Scan for the cell matching the given text and deliver its [x, y] coordinate at center. 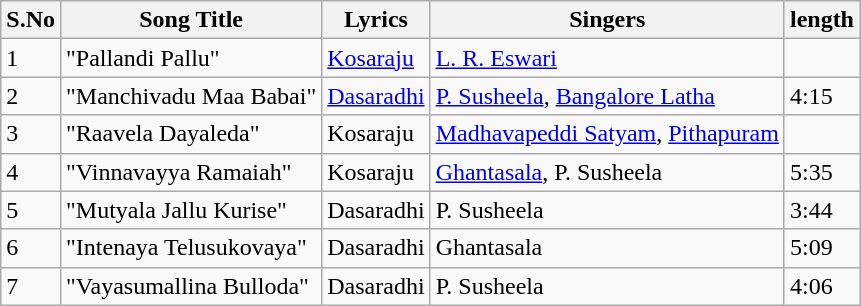
length [822, 20]
S.No [31, 20]
Lyrics [376, 20]
Song Title [190, 20]
7 [31, 286]
Madhavapeddi Satyam, Pithapuram [607, 134]
1 [31, 58]
3 [31, 134]
"Intenaya Telusukovaya" [190, 248]
"Vinnavayya Ramaiah" [190, 172]
4 [31, 172]
4:15 [822, 96]
Ghantasala, P. Susheela [607, 172]
3:44 [822, 210]
Ghantasala [607, 248]
2 [31, 96]
"Pallandi Pallu" [190, 58]
5:35 [822, 172]
"Mutyala Jallu Kurise" [190, 210]
4:06 [822, 286]
L. R. Eswari [607, 58]
5 [31, 210]
"Manchivadu Maa Babai" [190, 96]
Singers [607, 20]
"Vayasumallina Bulloda" [190, 286]
P. Susheela, Bangalore Latha [607, 96]
6 [31, 248]
"Raavela Dayaleda" [190, 134]
5:09 [822, 248]
